For the text-containing cell, return its midpoint in (x, y) coordinate format. 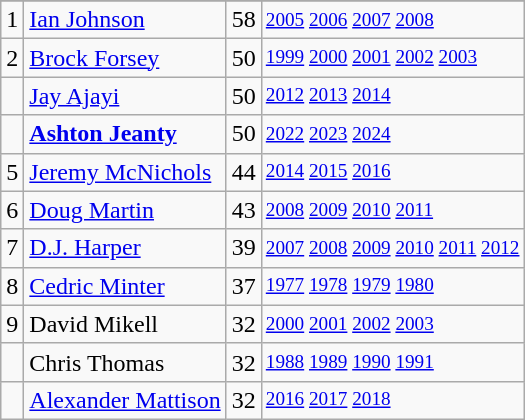
1977 1978 1979 1980 (392, 286)
Ian Johnson (125, 20)
2005 2006 2007 2008 (392, 20)
9 (12, 324)
2014 2015 2016 (392, 172)
2008 2009 2010 2011 (392, 210)
43 (244, 210)
2 (12, 58)
44 (244, 172)
37 (244, 286)
8 (12, 286)
1 (12, 20)
Doug Martin (125, 210)
2016 2017 2018 (392, 400)
D.J. Harper (125, 248)
Alexander Mattison (125, 400)
Jeremy McNichols (125, 172)
Jay Ajayi (125, 96)
39 (244, 248)
David Mikell (125, 324)
Chris Thomas (125, 362)
1988 1989 1990 1991 (392, 362)
58 (244, 20)
7 (12, 248)
1999 2000 2001 2002 2003 (392, 58)
2007 2008 2009 2010 2011 2012 (392, 248)
Brock Forsey (125, 58)
2022 2023 2024 (392, 134)
Cedric Minter (125, 286)
6 (12, 210)
Ashton Jeanty (125, 134)
5 (12, 172)
2012 2013 2014 (392, 96)
2000 2001 2002 2003 (392, 324)
